Pinpoint the cell where the given text exists, returning its [X, Y] midpoint coordinate. 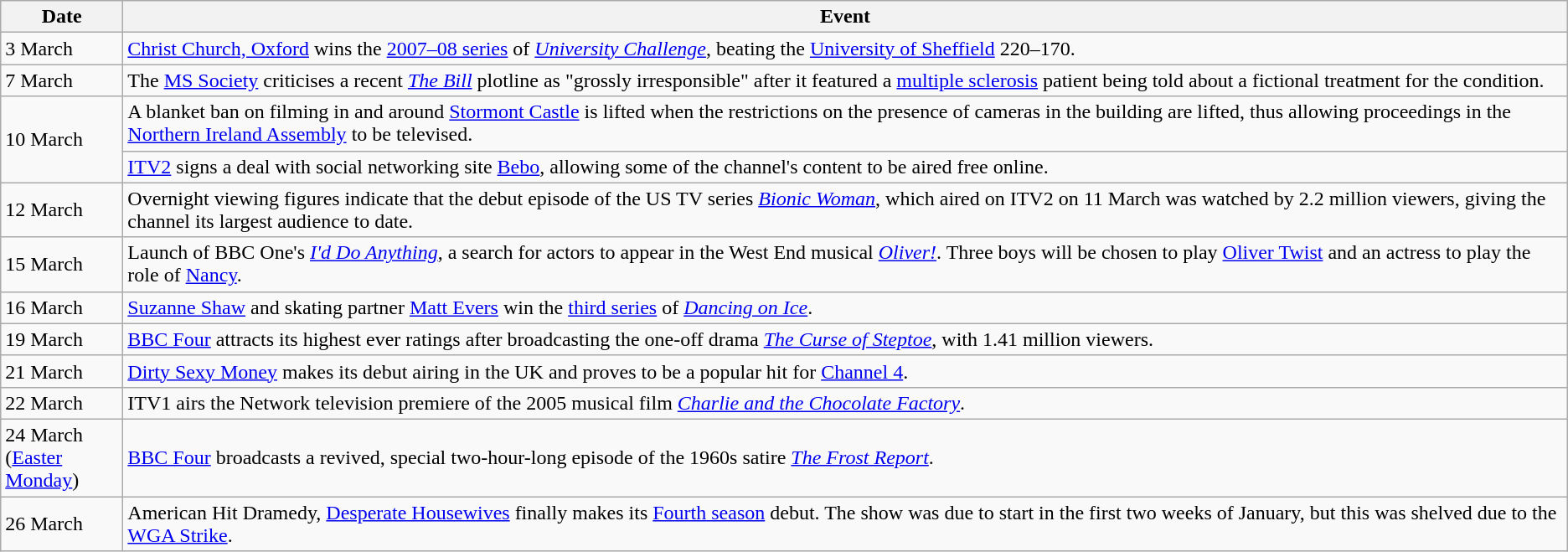
19 March [62, 339]
Dirty Sexy Money makes its debut airing in the UK and proves to be a popular hit for Channel 4. [845, 371]
Christ Church, Oxford wins the 2007–08 series of University Challenge, beating the University of Sheffield 220–170. [845, 49]
24 March(Easter Monday) [62, 457]
Event [845, 17]
15 March [62, 265]
Suzanne Shaw and skating partner Matt Evers win the third series of Dancing on Ice. [845, 307]
7 March [62, 80]
22 March [62, 403]
16 March [62, 307]
10 March [62, 139]
12 March [62, 209]
Date [62, 17]
26 March [62, 523]
BBC Four broadcasts a revived, special two-hour-long episode of the 1960s satire The Frost Report. [845, 457]
3 March [62, 49]
ITV1 airs the Network television premiere of the 2005 musical film Charlie and the Chocolate Factory. [845, 403]
BBC Four attracts its highest ever ratings after broadcasting the one-off drama The Curse of Steptoe, with 1.41 million viewers. [845, 339]
ITV2 signs a deal with social networking site Bebo, allowing some of the channel's content to be aired free online. [845, 167]
21 March [62, 371]
